From the cell containing the given text, extract its center point as [X, Y] coordinate. 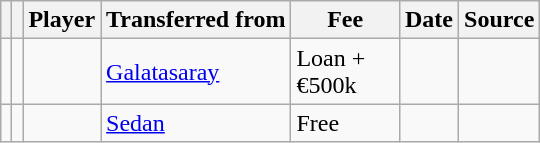
Date [428, 20]
Fee [346, 20]
Transferred from [196, 20]
Loan + €500k [346, 72]
Source [500, 20]
Sedan [196, 123]
Galatasaray [196, 72]
Player [62, 20]
Free [346, 123]
